Locate the cell with the specified text and output its [X, Y] center coordinate. 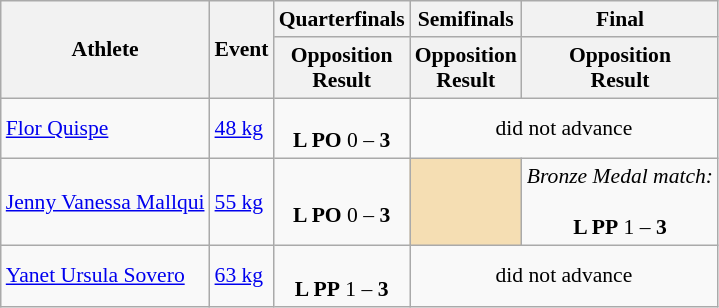
Flor Quispe [106, 128]
48 kg [242, 128]
L PP 1 – 3 [342, 276]
63 kg [242, 276]
Event [242, 50]
Bronze Medal match:L PP 1 – 3 [620, 202]
Quarterfinals [342, 19]
Yanet Ursula Sovero [106, 276]
55 kg [242, 202]
Jenny Vanessa Mallqui [106, 202]
Semifinals [466, 19]
Athlete [106, 50]
Final [620, 19]
